Detect which cell encompasses the target text, then output its (X, Y) center coordinate. 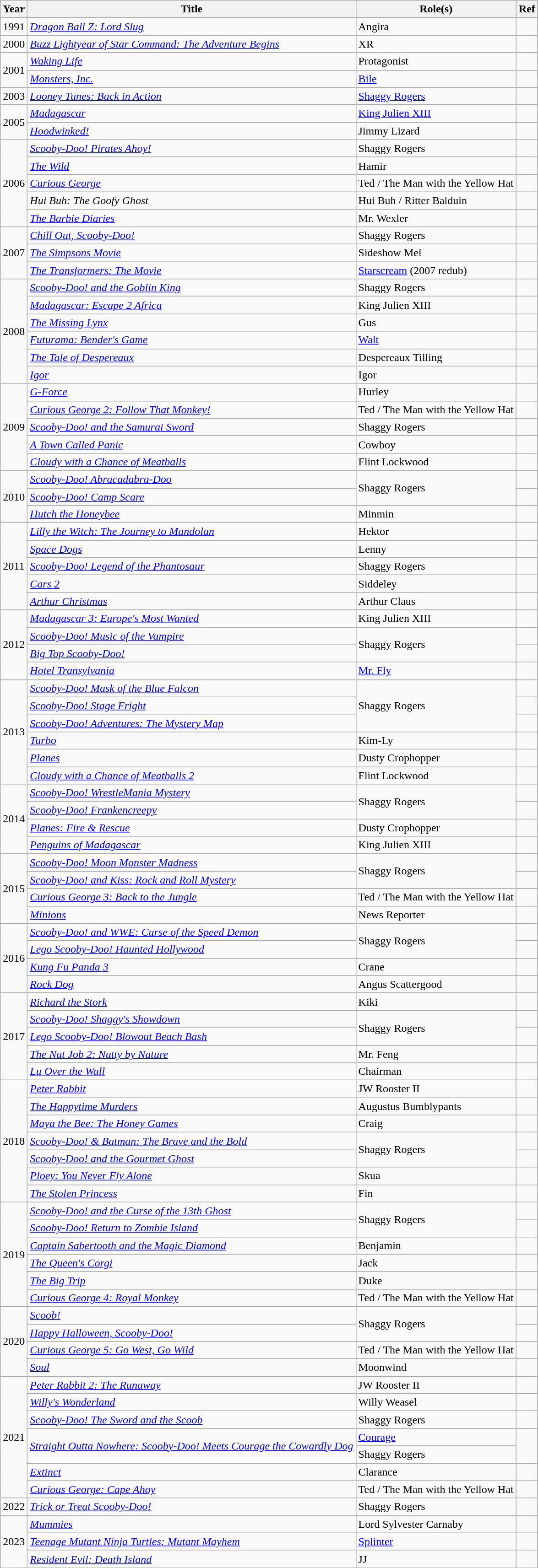
Angira (436, 27)
Peter Rabbit (191, 1089)
Scoob! (191, 1315)
Scooby-Doo! and the Goblin King (191, 288)
Buzz Lightyear of Star Command: The Adventure Begins (191, 44)
2022 (14, 1507)
Sideshow Mel (436, 253)
Ref (527, 9)
News Reporter (436, 915)
Chill Out, Scooby-Doo! (191, 236)
Cloudy with a Chance of Meatballs 2 (191, 776)
Maya the Bee: The Honey Games (191, 1124)
Kim-Ly (436, 740)
XR (436, 44)
2011 (14, 566)
Madagascar (191, 113)
The Missing Lynx (191, 323)
Hutch the Honeybee (191, 514)
Futurama: Bender's Game (191, 340)
Willy Weasel (436, 1402)
Moonwind (436, 1368)
Scooby-Doo! and Kiss: Rock and Roll Mystery (191, 880)
Hotel Transylvania (191, 671)
Cloudy with a Chance of Meatballs (191, 462)
Cowboy (436, 444)
2014 (14, 819)
2023 (14, 1541)
Curious George (191, 183)
Scooby-Doo! Return to Zombie Island (191, 1228)
Splinter (436, 1541)
Lord Sylvester Carnaby (436, 1524)
Kiki (436, 1002)
Big Top Scooby-Doo! (191, 653)
Arthur Christmas (191, 601)
Mummies (191, 1524)
Monsters, Inc. (191, 79)
Mr. Feng (436, 1054)
2018 (14, 1141)
Planes (191, 758)
Hektor (436, 532)
Scooby-Doo! and the Curse of the 13th Ghost (191, 1211)
Scooby-Doo! and the Samurai Sword (191, 427)
Jimmy Lizard (436, 131)
Scooby-Doo! Adventures: The Mystery Map (191, 723)
Looney Tunes: Back in Action (191, 96)
Benjamin (436, 1245)
Curious George 2: Follow That Monkey! (191, 410)
Space Dogs (191, 549)
Gus (436, 323)
Angus Scattergood (436, 984)
Curious George 4: Royal Monkey (191, 1298)
Resident Evil: Death Island (191, 1559)
Scooby-Doo! Music of the Vampire (191, 636)
Curious George 3: Back to the Jungle (191, 897)
Straight Outta Nowhere: Scooby-Doo! Meets Courage the Cowardly Dog (191, 1446)
The Wild (191, 166)
Arthur Claus (436, 601)
2021 (14, 1437)
2010 (14, 496)
2016 (14, 958)
Jack (436, 1263)
Minions (191, 915)
Ploey: You Never Fly Alone (191, 1176)
Augustus Bumblypants (436, 1106)
Hamir (436, 166)
2017 (14, 1036)
The Big Trip (191, 1280)
Lenny (436, 549)
Year (14, 9)
Fin (436, 1193)
Scooby-Doo! & Batman: The Brave and the Bold (191, 1141)
Mr. Fly (436, 671)
Richard the Stork (191, 1002)
Waking Life (191, 61)
Title (191, 9)
Madagascar: Escape 2 Africa (191, 305)
2009 (14, 427)
2015 (14, 889)
Hui Buh / Ritter Balduin (436, 200)
Scooby-Doo! Shaggy's Showdown (191, 1019)
2001 (14, 70)
Kung Fu Panda 3 (191, 967)
Scooby-Doo! Mask of the Blue Falcon (191, 688)
Planes: Fire & Rescue (191, 828)
Scooby-Doo! and WWE: Curse of the Speed Demon (191, 932)
The Simpsons Movie (191, 253)
Scooby-Doo! WrestleMania Mystery (191, 793)
Hui Buh: The Goofy Ghost (191, 200)
Turbo (191, 740)
Teenage Mutant Ninja Turtles: Mutant Mayhem (191, 1541)
The Barbie Diaries (191, 218)
Walt (436, 340)
Protagonist (436, 61)
The Transformers: The Movie (191, 270)
Scooby-Doo! The Sword and the Scoob (191, 1420)
Despereaux Tilling (436, 357)
G-Force (191, 392)
2000 (14, 44)
Scooby-Doo! Pirates Ahoy! (191, 148)
Skua (436, 1176)
Hurley (436, 392)
Starscream (2007 redub) (436, 270)
2013 (14, 732)
Hoodwinked! (191, 131)
The Happytime Murders (191, 1106)
Scooby-Doo! Moon Monster Madness (191, 862)
Rock Dog (191, 984)
Siddeley (436, 584)
Scooby-Doo! Frankencreepy (191, 810)
A Town Called Panic (191, 444)
Scooby-Doo! Abracadabra-Doo (191, 479)
The Stolen Princess (191, 1193)
Willy's Wonderland (191, 1402)
Crane (436, 967)
Peter Rabbit 2: The Runaway (191, 1385)
2006 (14, 183)
2019 (14, 1254)
2005 (14, 122)
Scooby-Doo! Legend of the Phantosaur (191, 566)
Courage (436, 1437)
2008 (14, 331)
Dragon Ball Z: Lord Slug (191, 27)
Lego Scooby-Doo! Blowout Beach Bash (191, 1036)
Penguins of Madagascar (191, 845)
1991 (14, 27)
Lego Scooby-Doo! Haunted Hollywood (191, 949)
Lilly the Witch: The Journey to Mandolan (191, 532)
Duke (436, 1280)
2020 (14, 1341)
The Tale of Despereaux (191, 357)
Bile (436, 79)
Role(s) (436, 9)
2007 (14, 253)
Chairman (436, 1072)
The Queen's Corgi (191, 1263)
Minmin (436, 514)
Clarance (436, 1472)
Extinct (191, 1472)
The Nut Job 2: Nutty by Nature (191, 1054)
Madagascar 3: Europe's Most Wanted (191, 619)
Soul (191, 1368)
JJ (436, 1559)
2003 (14, 96)
Scooby-Doo! Camp Scare (191, 496)
Happy Halloween, Scooby-Doo! (191, 1333)
Trick or Treat Scooby-Doo! (191, 1507)
Captain Sabertooth and the Magic Diamond (191, 1245)
Scooby-Doo! and the Gourmet Ghost (191, 1158)
Mr. Wexler (436, 218)
Scooby-Doo! Stage Fright (191, 706)
Curious George 5: Go West, Go Wild (191, 1350)
Cars 2 (191, 584)
Craig (436, 1124)
2012 (14, 645)
Curious George: Cape Ahoy (191, 1489)
Lu Over the Wall (191, 1072)
